From the cell containing the given text, extract its center point as [X, Y] coordinate. 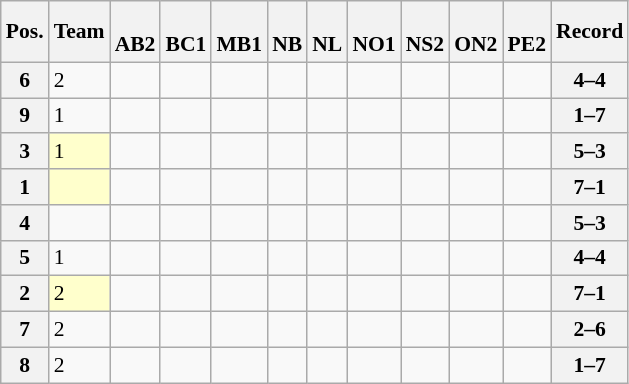
NL [327, 32]
PE2 [526, 32]
Record [590, 32]
NB [287, 32]
AB2 [136, 32]
NO1 [374, 32]
7 [25, 330]
Team [80, 32]
9 [25, 116]
8 [25, 365]
2–6 [590, 330]
4 [25, 223]
NS2 [426, 32]
3 [25, 152]
BC1 [186, 32]
MB1 [239, 32]
Pos. [25, 32]
5 [25, 258]
ON2 [476, 32]
6 [25, 80]
